Return (x, y) of the center of cell containing provided text 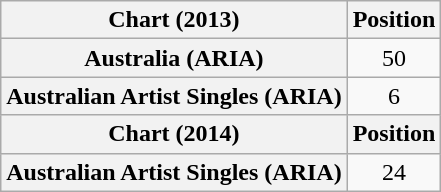
Chart (2013) (174, 20)
Chart (2014) (174, 134)
50 (394, 58)
Australia (ARIA) (174, 58)
24 (394, 172)
6 (394, 96)
